From the cell containing the given text, extract its center point as (X, Y) coordinate. 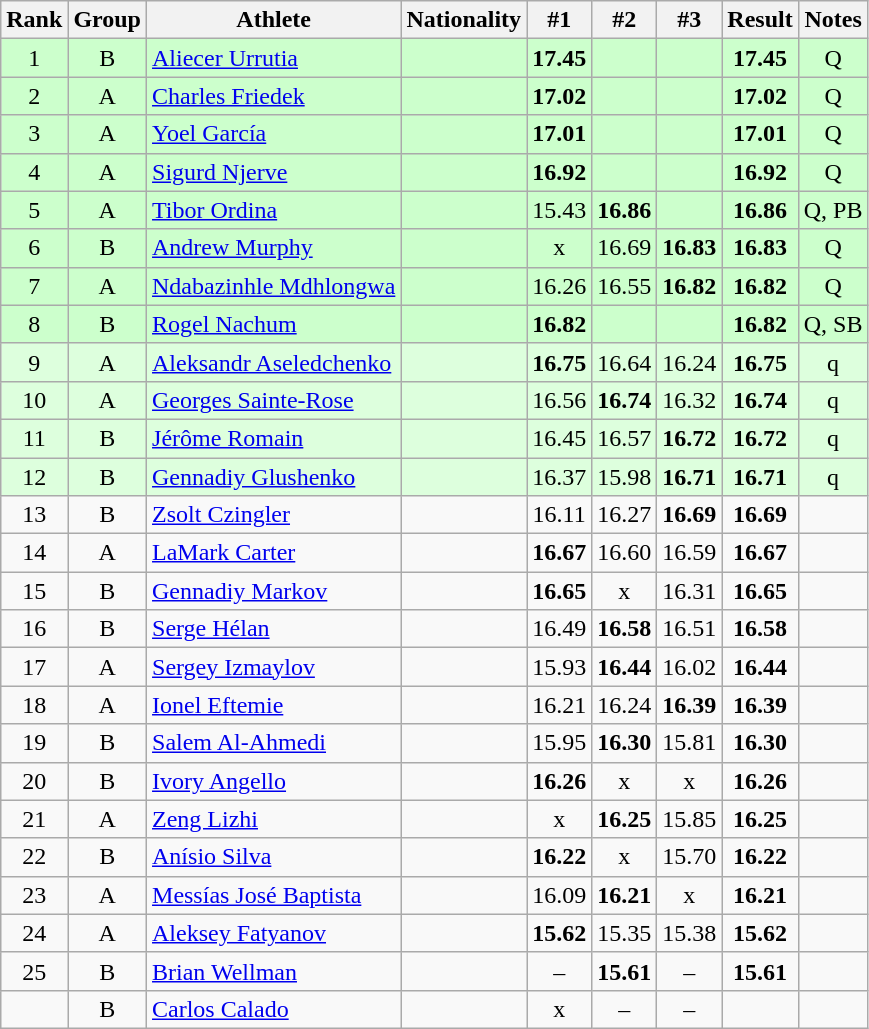
Q, PB (833, 210)
13 (34, 515)
14 (34, 553)
16.45 (560, 438)
Sigurd Njerve (274, 172)
15.43 (560, 210)
16.59 (690, 553)
Gennadiy Markov (274, 591)
Zsolt Czingler (274, 515)
Yoel García (274, 134)
Carlos Calado (274, 1009)
15.93 (560, 667)
16.56 (560, 400)
#2 (624, 20)
Rank (34, 20)
16.60 (624, 553)
16.09 (560, 895)
17 (34, 667)
16 (34, 629)
10 (34, 400)
4 (34, 172)
11 (34, 438)
Charles Friedek (274, 96)
16.57 (624, 438)
Ivory Angello (274, 781)
12 (34, 477)
16.27 (624, 515)
Brian Wellman (274, 971)
16.31 (690, 591)
Andrew Murphy (274, 248)
Jérôme Romain (274, 438)
Nationality (464, 20)
3 (34, 134)
Ndabazinhle Mdhlongwa (274, 286)
20 (34, 781)
23 (34, 895)
LaMark Carter (274, 553)
#1 (560, 20)
15.81 (690, 743)
18 (34, 705)
5 (34, 210)
19 (34, 743)
22 (34, 857)
Sergey Izmaylov (274, 667)
Ionel Eftemie (274, 705)
16.37 (560, 477)
Athlete (274, 20)
Serge Hélan (274, 629)
16.32 (690, 400)
Group (108, 20)
Aleksandr Aseledchenko (274, 362)
Notes (833, 20)
15.98 (624, 477)
8 (34, 324)
Aliecer Urrutia (274, 58)
15.70 (690, 857)
Tibor Ordina (274, 210)
16.02 (690, 667)
16.11 (560, 515)
Q, SB (833, 324)
15.38 (690, 933)
Georges Sainte-Rose (274, 400)
#3 (690, 20)
21 (34, 819)
15.85 (690, 819)
7 (34, 286)
15 (34, 591)
Salem Al-Ahmedi (274, 743)
Anísio Silva (274, 857)
16.51 (690, 629)
16.55 (624, 286)
Gennadiy Glushenko (274, 477)
Zeng Lizhi (274, 819)
15.35 (624, 933)
2 (34, 96)
Rogel Nachum (274, 324)
Messías José Baptista (274, 895)
16.64 (624, 362)
Aleksey Fatyanov (274, 933)
24 (34, 933)
1 (34, 58)
Result (760, 20)
9 (34, 362)
15.95 (560, 743)
6 (34, 248)
25 (34, 971)
16.49 (560, 629)
